Determine the (X, Y) coordinate at the center of the cell enclosing the given text.  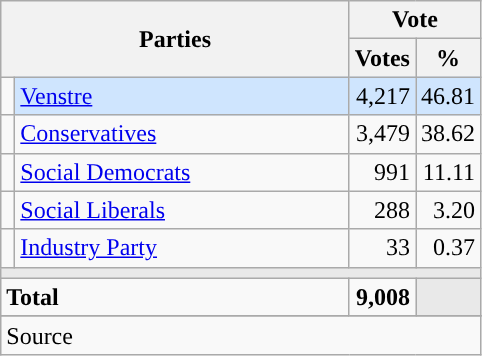
46.81 (448, 96)
4,217 (382, 96)
38.62 (448, 134)
Venstre (182, 96)
Social Liberals (182, 210)
Vote (414, 20)
% (448, 58)
11.11 (448, 172)
Source (241, 335)
3.20 (448, 210)
Votes (382, 58)
Total (176, 297)
Conservatives (182, 134)
9,008 (382, 297)
33 (382, 248)
3,479 (382, 134)
Social Democrats (182, 172)
288 (382, 210)
991 (382, 172)
Parties (176, 39)
Industry Party (182, 248)
0.37 (448, 248)
